Extract the [X, Y] coordinate from the center of the cell holding the provided text.  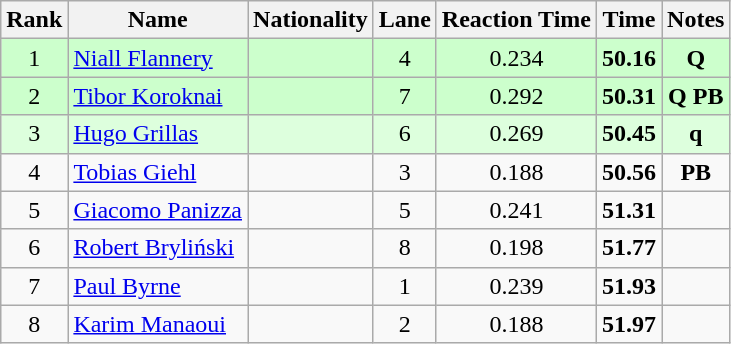
51.97 [630, 324]
50.16 [630, 58]
Giacomo Panizza [158, 210]
0.292 [516, 96]
Niall Flannery [158, 58]
50.56 [630, 172]
Hugo Grillas [158, 134]
51.77 [630, 248]
0.239 [516, 286]
Time [630, 20]
50.31 [630, 96]
Notes [696, 20]
Robert Bryliński [158, 248]
Nationality [311, 20]
Reaction Time [516, 20]
Name [158, 20]
Q PB [696, 96]
51.93 [630, 286]
0.241 [516, 210]
Paul Byrne [158, 286]
q [696, 134]
0.269 [516, 134]
PB [696, 172]
Lane [404, 20]
0.234 [516, 58]
Tibor Koroknai [158, 96]
Karim Manaoui [158, 324]
Rank [34, 20]
Q [696, 58]
50.45 [630, 134]
51.31 [630, 210]
0.198 [516, 248]
Tobias Giehl [158, 172]
